Provide the (X, Y) coordinate of the cell's center where the given text is located.  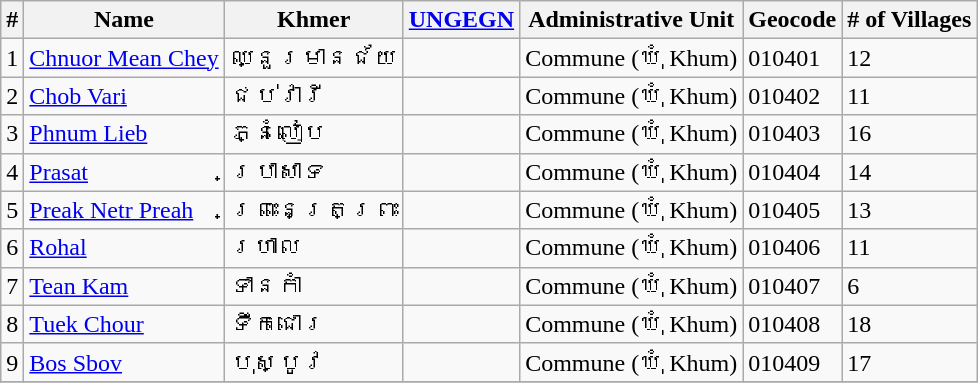
010409 (792, 362)
010402 (792, 96)
Preak Netr Preah (124, 210)
Chnuor Mean Chey (124, 58)
Rohal (124, 248)
UNGEGN (461, 20)
2 (12, 96)
Prasat (124, 172)
8 (12, 324)
Phnum Lieb (124, 134)
010401 (792, 58)
# of Villages (910, 20)
18 (910, 324)
បុស្បូវ (314, 362)
ភ្នំលៀប (314, 134)
13 (910, 210)
Geocode (792, 20)
Khmer (314, 20)
4 (12, 172)
ទឹកជោរ (314, 324)
Administrative Unit (632, 20)
ជប់វារី (314, 96)
7 (12, 286)
ប្រាសាទ (314, 172)
010406 (792, 248)
14 (910, 172)
010404 (792, 172)
រហាល (314, 248)
12 (910, 58)
17 (910, 362)
ទានកាំ (314, 286)
5 (12, 210)
Chob Vari (124, 96)
ព្រះនេត្រព្រះ (314, 210)
010403 (792, 134)
Tean Kam (124, 286)
1 (12, 58)
# (12, 20)
Name (124, 20)
16 (910, 134)
010408 (792, 324)
Bos Sbov (124, 362)
010407 (792, 286)
Tuek Chour (124, 324)
ឈ្នួរមានជ័យ (314, 58)
9 (12, 362)
010405 (792, 210)
3 (12, 134)
